Extract the (x, y) coordinate from the center of the cell holding the provided text.  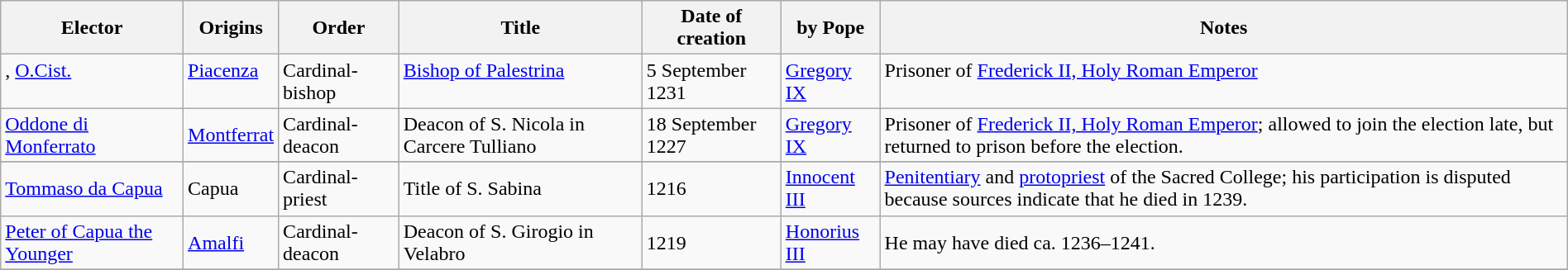
Title (520, 28)
Penitentiary and protopriest of the Sacred College; his participation is disputed because sources indicate that he died in 1239. (1224, 188)
Montferrat (232, 135)
Notes (1224, 28)
1219 (711, 243)
Date of creation (711, 28)
Honorius III (830, 243)
Elector (93, 28)
Bishop of Palestrina (520, 81)
Capua (232, 188)
Peter of Capua the Younger (93, 243)
1216 (711, 188)
Piacenza (232, 81)
5 September 1231 (711, 81)
Cardinal-bishop (339, 81)
Innocent III (830, 188)
He may have died ca. 1236–1241. (1224, 243)
Prisoner of Frederick II, Holy Roman Emperor; allowed to join the election late, but returned to prison before the election. (1224, 135)
, O.Cist. (93, 81)
Prisoner of Frederick II, Holy Roman Emperor (1224, 81)
Order (339, 28)
Deacon of S. Girogio in Velabro (520, 243)
Oddone di Monferrato (93, 135)
Deacon of S. Nicola in Carcere Tulliano (520, 135)
Origins (232, 28)
Title of S. Sabina (520, 188)
Tommaso da Capua (93, 188)
Cardinal-priest (339, 188)
18 September 1227 (711, 135)
Amalfi (232, 243)
by Pope (830, 28)
